Search for the cell housing the specified text and yield its [X, Y] center coordinate. 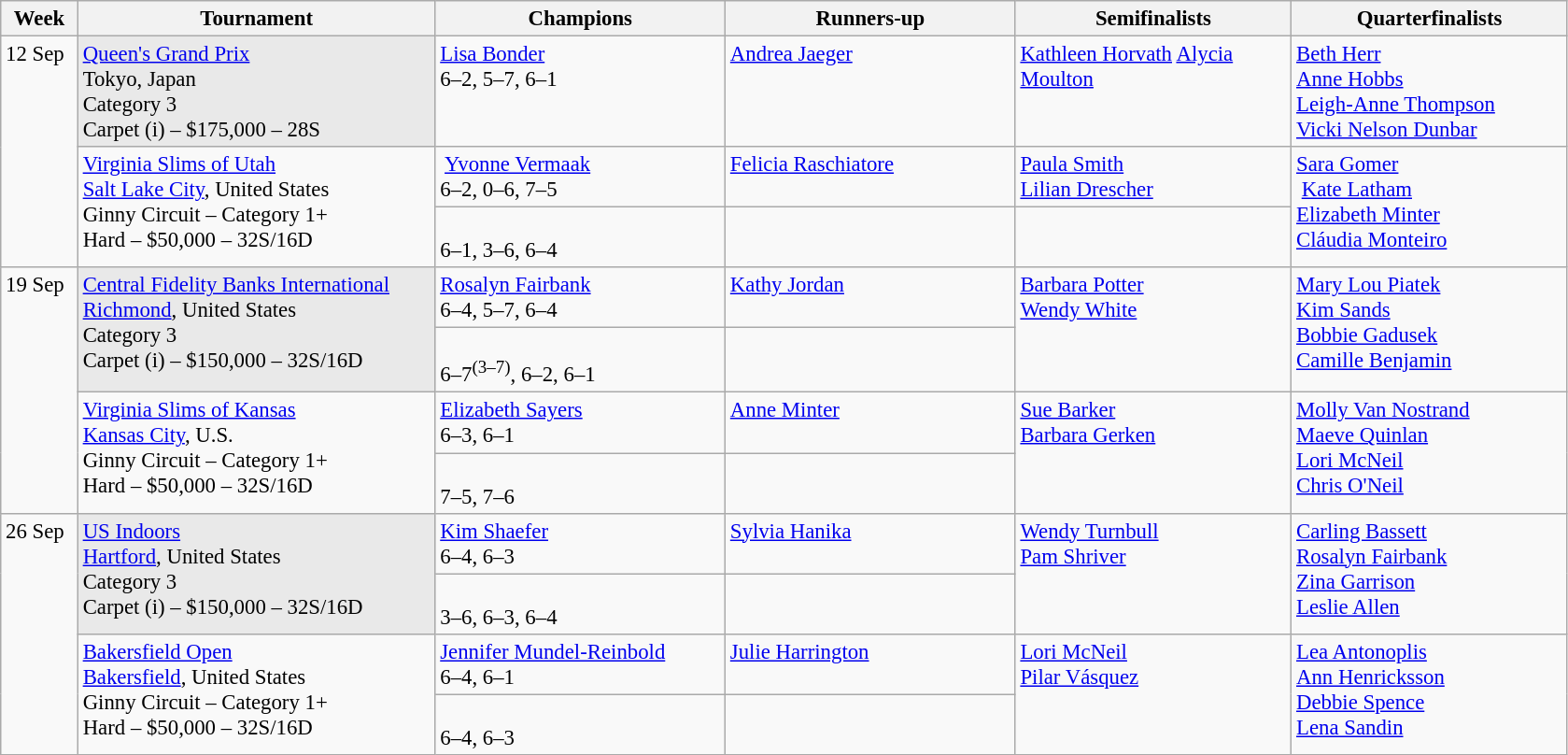
6–1, 3–6, 6–4 [581, 237]
Molly Van Nostrand Maeve Quinlan Lori McNeil Chris O'Neil [1430, 452]
Sylvia Hanika [870, 544]
7–5, 7–6 [581, 484]
Quarterfinalists [1430, 19]
Lisa Bonder6–2, 5–7, 6–1 [581, 92]
Kathleen Horvath Alycia Moulton [1153, 92]
Lori McNeil Pilar Vásquez [1153, 693]
Sue Barker Barbara Gerken [1153, 452]
Yvonne Vermaak6–2, 0–6, 7–5 [581, 178]
Central Fidelity Banks International Richmond, United States Category 3 Carpet (i) – $150,000 – 32S/16D [256, 330]
Virginia Slims of Utah Salt Lake City, United States Ginny Circuit – Category 1+ Hard – $50,000 – 32S/16D [256, 207]
Beth Herr Anne Hobbs Leigh-Anne Thompson Vicki Nelson Dunbar [1430, 92]
Paula Smith Lilian Drescher [1153, 178]
Week [39, 19]
12 Sep [39, 152]
6–4, 6–3 [581, 725]
Semifinalists [1153, 19]
Julie Harrington [870, 663]
Tournament [256, 19]
US Indoors Hartford, United States Category 3 Carpet (i) – $150,000 – 32S/16D [256, 574]
Carling Bassett Rosalyn Fairbank Zina Garrison Leslie Allen [1430, 574]
Anne Minter [870, 422]
Rosalyn Fairbank6–4, 5–7, 6–4 [581, 297]
Lea Antonoplis Ann Henricksson Debbie Spence Lena Sandin [1430, 693]
Virginia Slims of Kansas Kansas City, U.S. Ginny Circuit – Category 1+ Hard – $50,000 – 32S/16D [256, 452]
Champions [581, 19]
6–7(3–7), 6–2, 6–1 [581, 361]
Kim Shaefer 6–4, 6–3 [581, 544]
26 Sep [39, 634]
Bakersfield Open Bakersfield, United States Ginny Circuit – Category 1+ Hard – $50,000 – 32S/16D [256, 693]
Queen's Grand Prix Tokyo, JapanCategory 3 Carpet (i) – $175,000 – 28S [256, 92]
Jennifer Mundel-Reinbold6–4, 6–1 [581, 663]
Kathy Jordan [870, 297]
Felicia Raschiatore [870, 178]
Wendy Turnbull Pam Shriver [1153, 574]
3–6, 6–3, 6–4 [581, 604]
Barbara Potter Wendy White [1153, 330]
19 Sep [39, 391]
Elizabeth Sayers 6–3, 6–1 [581, 422]
Runners-up [870, 19]
Andrea Jaeger [870, 92]
Sara Gomer Kate Latham Elizabeth Minter Cláudia Monteiro [1430, 207]
Mary Lou Piatek Kim Sands Bobbie Gadusek Camille Benjamin [1430, 330]
